Detect which cell encompasses the target text, then output its (X, Y) center coordinate. 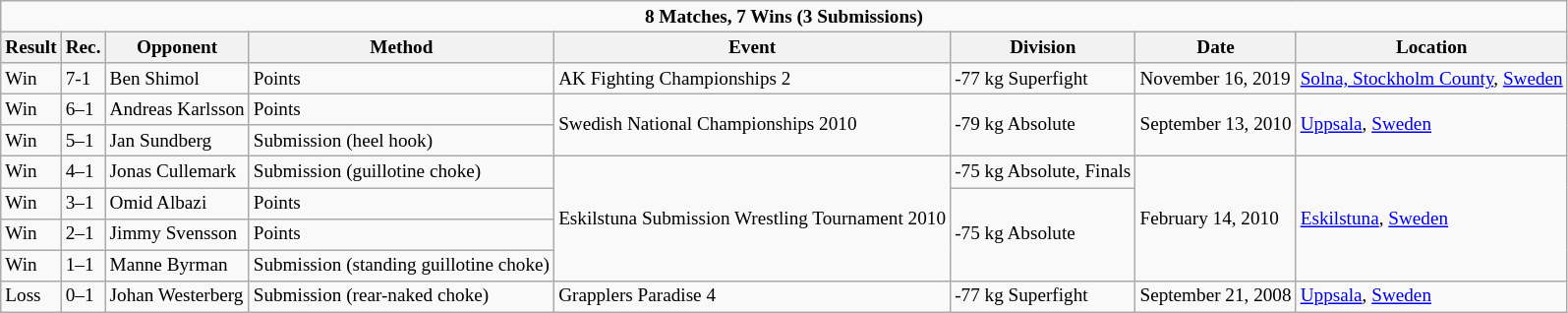
Division (1043, 47)
Submission (heel hook) (401, 141)
Result (31, 47)
November 16, 2019 (1215, 79)
Johan Westerberg (177, 296)
Submission (standing guillotine choke) (401, 266)
2–1 (83, 234)
Jan Sundberg (177, 141)
3–1 (83, 203)
Jimmy Svensson (177, 234)
Solna, Stockholm County, Sweden (1431, 79)
Eskilstuna Submission Wrestling Tournament 2010 (753, 219)
Ben Shimol (177, 79)
-75 kg Absolute (1043, 234)
8 Matches, 7 Wins (3 Submissions) (784, 17)
Grapplers Paradise 4 (753, 296)
Opponent (177, 47)
-79 kg Absolute (1043, 124)
Rec. (83, 47)
Submission (rear-naked choke) (401, 296)
6–1 (83, 109)
1–1 (83, 266)
Location (1431, 47)
Eskilstuna, Sweden (1431, 219)
Swedish National Championships 2010 (753, 124)
Manne Byrman (177, 266)
Andreas Karlsson (177, 109)
February 14, 2010 (1215, 219)
Submission (guillotine choke) (401, 172)
September 21, 2008 (1215, 296)
Method (401, 47)
Jonas Cullemark (177, 172)
5–1 (83, 141)
7-1 (83, 79)
4–1 (83, 172)
Event (753, 47)
Omid Albazi (177, 203)
September 13, 2010 (1215, 124)
Date (1215, 47)
AK Fighting Championships 2 (753, 79)
-75 kg Absolute, Finals (1043, 172)
Loss (31, 296)
0–1 (83, 296)
